Identify which cell holds the provided text, then report its (x, y) central coordinate. 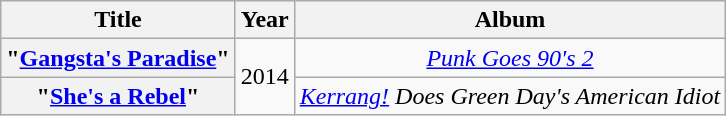
Title (118, 20)
"Gangsta's Paradise" (118, 58)
"She's a Rebel" (118, 96)
Punk Goes 90's 2 (510, 58)
Year (264, 20)
Album (510, 20)
Kerrang! Does Green Day's American Idiot (510, 96)
2014 (264, 77)
